Detect which cell encompasses the target text, then output its (X, Y) center coordinate. 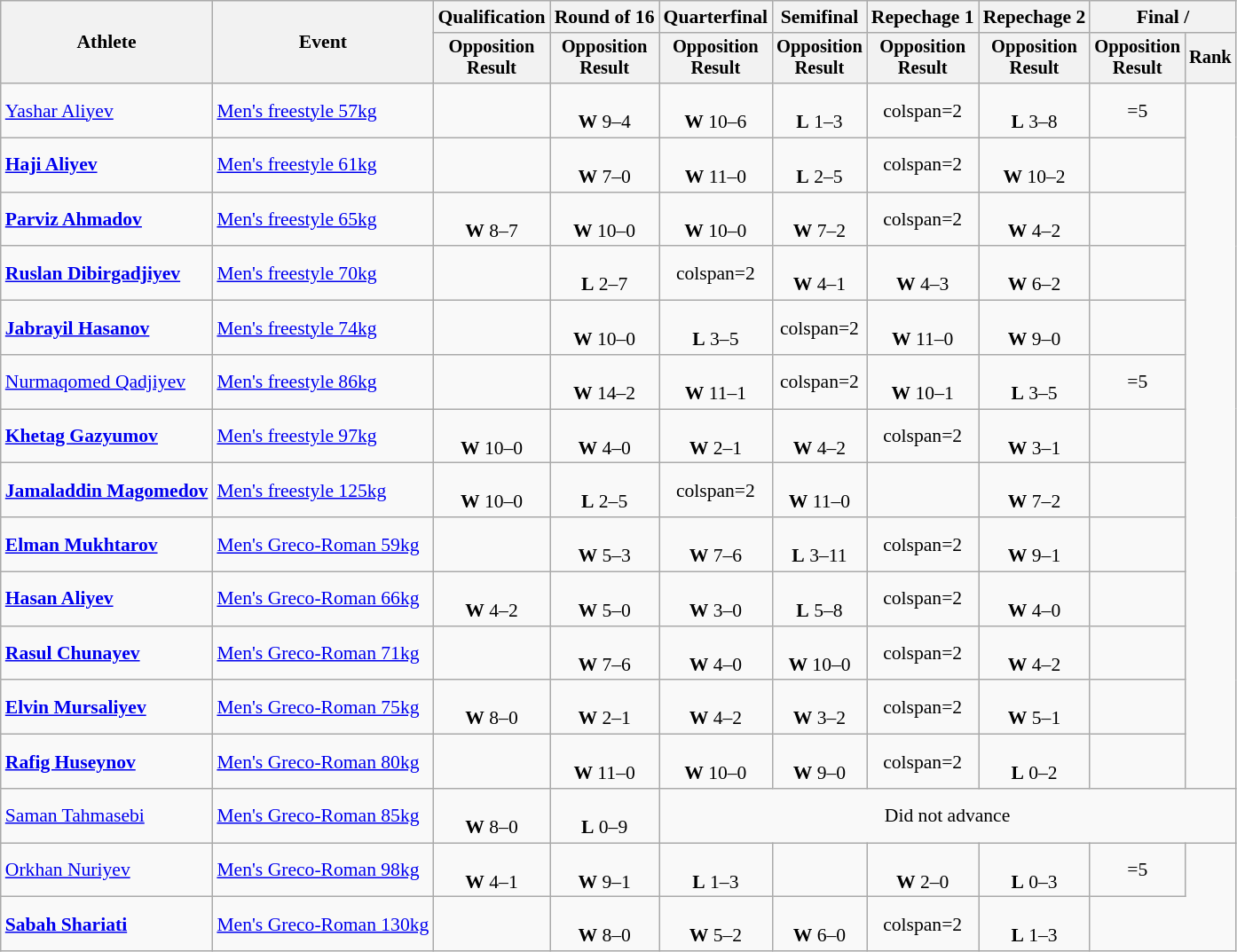
Saman Tahmasebi (106, 816)
Yashar Aliyev (106, 110)
L 3–8 (1035, 110)
Final / (1162, 17)
W 9–4 (605, 110)
W 5–3 (605, 545)
W 6–2 (1035, 273)
Did not advance (948, 816)
W 8–7 (492, 220)
Elman Mukhtarov (106, 545)
W 6–0 (820, 924)
Men's Greco-Roman 130kg (323, 924)
Men's freestyle 86kg (323, 382)
Men's Greco-Roman 66kg (323, 600)
W 11–1 (716, 382)
Men's freestyle 97kg (323, 437)
L 3–11 (820, 545)
Rank (1210, 59)
Jabrayil Hasanov (106, 328)
Qualification (492, 17)
L 5–8 (820, 600)
W 10–1 (923, 382)
W 5–1 (1035, 708)
W 10–2 (1035, 165)
Event (323, 43)
W 14–2 (605, 382)
W 5–2 (716, 924)
Rasul Chunayev (106, 653)
L 0–2 (1035, 761)
Men's freestyle 57kg (323, 110)
Men's Greco-Roman 98kg (323, 869)
W 5–0 (605, 600)
Sabah Shariati (106, 924)
Orkhan Nuriyev (106, 869)
W 2–0 (923, 869)
Haji Aliyev (106, 165)
W 3–1 (1035, 437)
Repechage 2 (1035, 17)
Quarterfinal (716, 17)
Rafig Huseynov (106, 761)
Men's freestyle 125kg (323, 490)
Men's freestyle 70kg (323, 273)
L 0–3 (1035, 869)
Semifinal (820, 17)
Men's Greco-Roman 71kg (323, 653)
W 4–3 (923, 273)
L 0–9 (605, 816)
Men's Greco-Roman 80kg (323, 761)
Men's Greco-Roman 75kg (323, 708)
Men's Greco-Roman 85kg (323, 816)
L 2–7 (605, 273)
W 7–0 (605, 165)
Repechage 1 (923, 17)
W 3–0 (716, 600)
Men's freestyle 61kg (323, 165)
Hasan Aliyev (106, 600)
Men's Greco-Roman 59kg (323, 545)
Ruslan Dibirgadjiyev (106, 273)
Jamaladdin Magomedov (106, 490)
Men's freestyle 65kg (323, 220)
W 10–6 (716, 110)
Parviz Ahmadov (106, 220)
Elvin Mursaliyev (106, 708)
W 3–2 (820, 708)
Round of 16 (605, 17)
Athlete (106, 43)
Men's freestyle 74kg (323, 328)
Khetag Gazyumov (106, 437)
Nurmaqomed Qadjiyev (106, 382)
